Detect which cell encompasses the target text, then output its [X, Y] center coordinate. 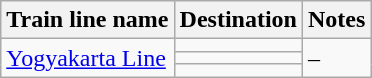
Yogyakarta Line [88, 58]
Train line name [88, 20]
– [336, 58]
Destination [238, 20]
Notes [336, 20]
